Detect which cell encompasses the target text, then output its (x, y) center coordinate. 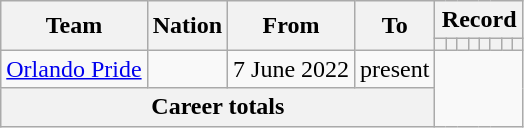
To (395, 26)
present (395, 69)
Career totals (218, 107)
Orlando Pride (74, 69)
Team (74, 26)
Nation (187, 26)
7 June 2022 (292, 69)
From (292, 26)
Record (479, 20)
